Return (X, Y) of the center of cell containing provided text 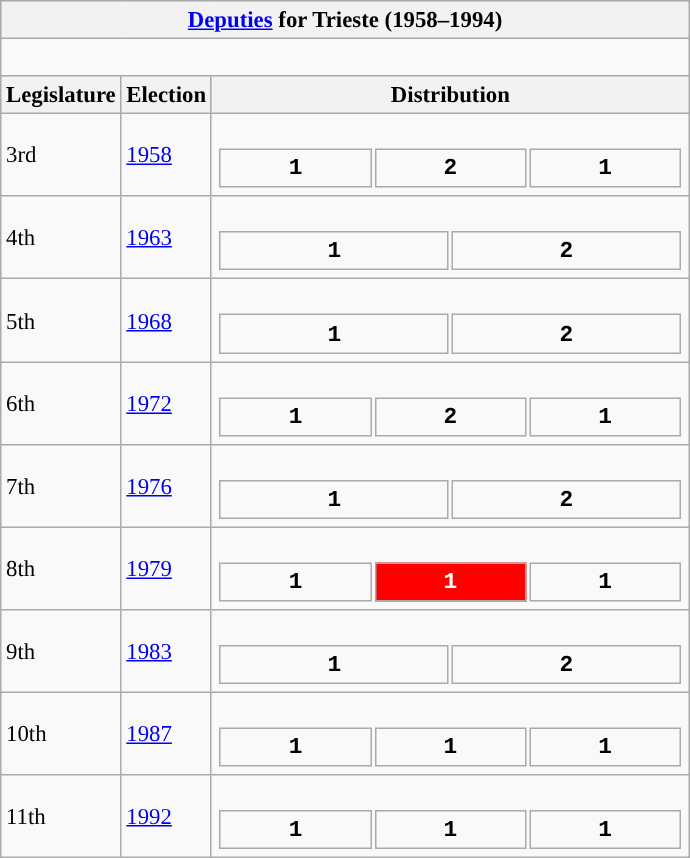
4th (61, 238)
1992 (166, 816)
5th (61, 320)
Deputies for Trieste (1958–1994) (346, 20)
1963 (166, 238)
Distribution (450, 95)
8th (61, 568)
9th (61, 652)
1976 (166, 486)
Legislature (61, 95)
Election (166, 95)
7th (61, 486)
3rd (61, 156)
1958 (166, 156)
6th (61, 404)
1987 (166, 734)
1972 (166, 404)
1979 (166, 568)
11th (61, 816)
1968 (166, 320)
1983 (166, 652)
10th (61, 734)
